Scan for the cell matching the given text and deliver its (x, y) coordinate at center. 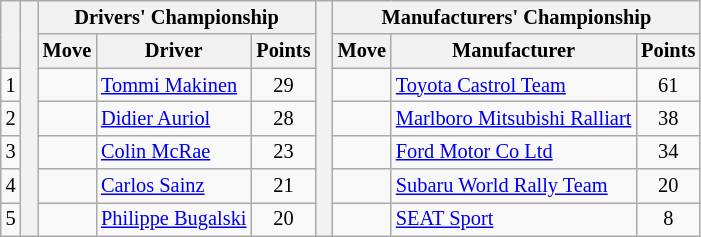
1 (11, 85)
61 (668, 85)
Manufacturer (514, 51)
Manufacturers' Championship (517, 17)
Marlboro Mitsubishi Ralliart (514, 118)
Subaru World Rally Team (514, 186)
Colin McRae (174, 152)
Carlos Sainz (174, 186)
34 (668, 152)
3 (11, 152)
28 (283, 118)
Tommi Makinen (174, 85)
Driver (174, 51)
23 (283, 152)
Philippe Bugalski (174, 219)
Didier Auriol (174, 118)
8 (668, 219)
Drivers' Championship (177, 17)
5 (11, 219)
2 (11, 118)
38 (668, 118)
4 (11, 186)
29 (283, 85)
Toyota Castrol Team (514, 85)
Ford Motor Co Ltd (514, 152)
21 (283, 186)
SEAT Sport (514, 219)
